Capture the cell that displays the provided text and extract its (X, Y) central coordinate. 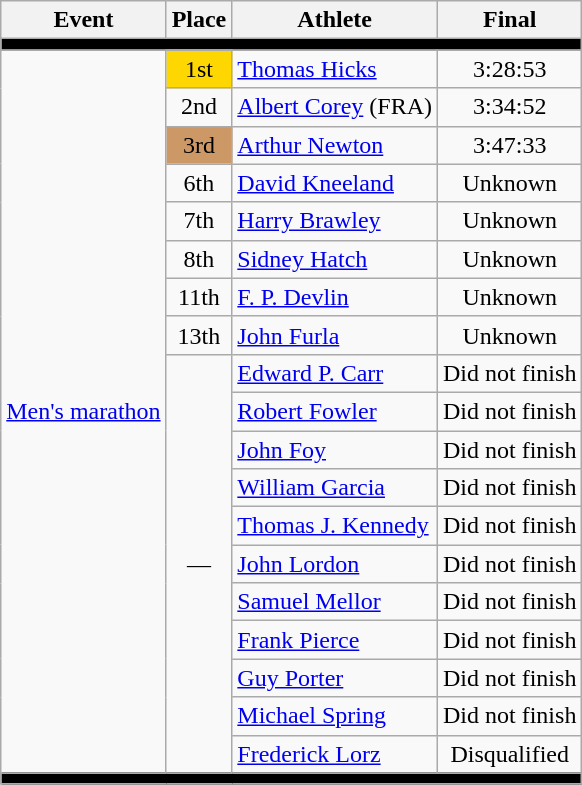
3:28:53 (510, 69)
Thomas J. Kennedy (335, 526)
Robert Fowler (335, 411)
Athlete (335, 20)
7th (199, 221)
Thomas Hicks (335, 69)
3:34:52 (510, 107)
John Lordon (335, 564)
Guy Porter (335, 678)
F. P. Devlin (335, 297)
Samuel Mellor (335, 602)
Arthur Newton (335, 145)
3rd (199, 145)
1st (199, 69)
Harry Brawley (335, 221)
3:47:33 (510, 145)
Albert Corey (FRA) (335, 107)
Edward P. Carr (335, 373)
William Garcia (335, 488)
Men's marathon (84, 412)
Place (199, 20)
Final (510, 20)
Frank Pierce (335, 640)
John Furla (335, 335)
13th (199, 335)
2nd (199, 107)
— (199, 564)
8th (199, 259)
Michael Spring (335, 716)
John Foy (335, 449)
Sidney Hatch (335, 259)
11th (199, 297)
David Kneeland (335, 183)
6th (199, 183)
Frederick Lorz (335, 754)
Event (84, 20)
Disqualified (510, 754)
